Locate the cell with the specified text and output its (x, y) center coordinate. 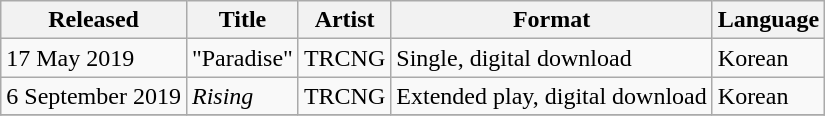
Extended play, digital download (552, 96)
Artist (344, 20)
6 September 2019 (94, 96)
Title (242, 20)
"Paradise" (242, 58)
Rising (242, 96)
17 May 2019 (94, 58)
Single, digital download (552, 58)
Language (768, 20)
Format (552, 20)
Released (94, 20)
